Scan for the cell matching the given text and deliver its [x, y] coordinate at center. 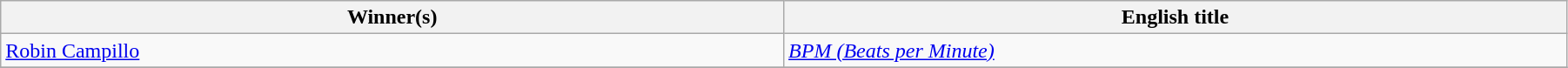
Winner(s) [392, 17]
BPM (Beats per Minute) [1176, 51]
English title [1176, 17]
Robin Campillo [392, 51]
